Determine the [x, y] coordinate at the center of the cell enclosing the given text.  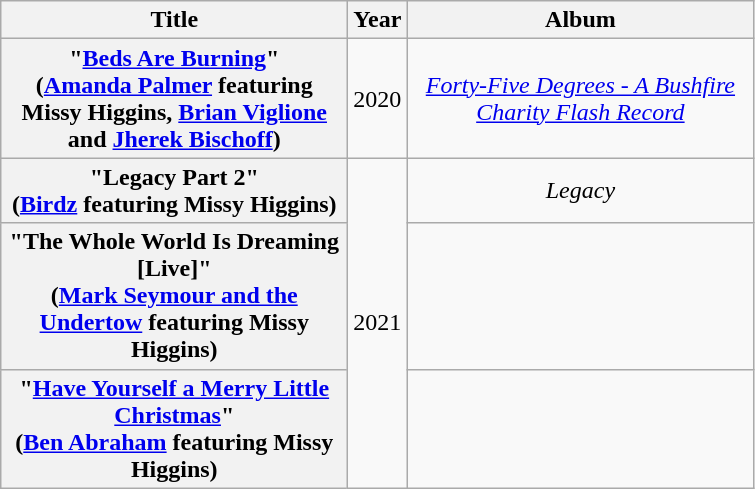
2021 [378, 323]
Title [174, 20]
Year [378, 20]
"Have Yourself a Merry Little Christmas"(Ben Abraham featuring Missy Higgins) [174, 428]
"Beds Are Burning"(Amanda Palmer featuring Missy Higgins, Brian Viglione and Jherek Bischoff) [174, 98]
Legacy [580, 190]
"The Whole World Is Dreaming [Live]"(Mark Seymour and the Undertow featuring Missy Higgins) [174, 296]
2020 [378, 98]
Forty-Five Degrees - A Bushfire Charity Flash Record [580, 98]
Album [580, 20]
"Legacy Part 2"(Birdz featuring Missy Higgins) [174, 190]
